For the text-containing cell, return its midpoint in (x, y) coordinate format. 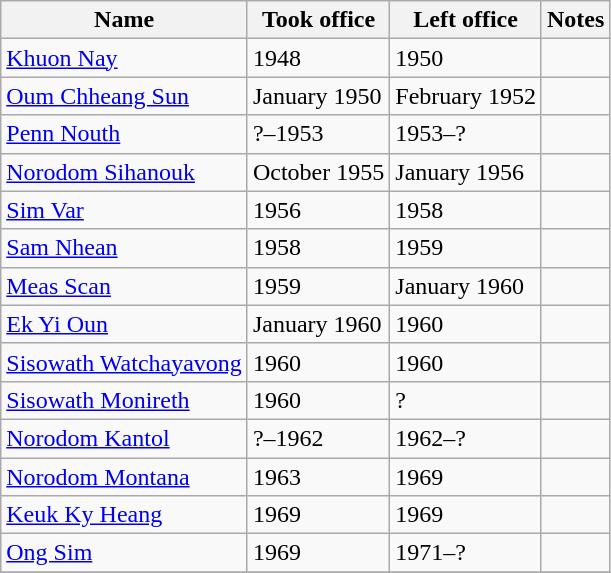
Took office (318, 20)
Khuon Nay (124, 58)
Keuk Ky Heang (124, 515)
Sisowath Monireth (124, 400)
Norodom Montana (124, 477)
Oum Chheang Sun (124, 96)
Sisowath Watchayavong (124, 362)
1948 (318, 58)
1971–? (466, 553)
Norodom Sihanouk (124, 172)
1963 (318, 477)
1953–? (466, 134)
Ong Sim (124, 553)
October 1955 (318, 172)
Ek Yi Oun (124, 324)
1950 (466, 58)
January 1950 (318, 96)
Sam Nhean (124, 248)
Left office (466, 20)
January 1956 (466, 172)
?–1962 (318, 438)
Notes (575, 20)
Meas Scan (124, 286)
Norodom Kantol (124, 438)
1956 (318, 210)
Penn Nouth (124, 134)
?–1953 (318, 134)
1962–? (466, 438)
? (466, 400)
Sim Var (124, 210)
Name (124, 20)
February 1952 (466, 96)
